From the cell containing the given text, extract its center point as (x, y) coordinate. 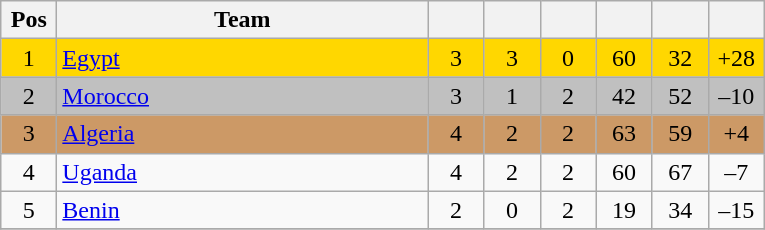
Uganda (242, 172)
19 (624, 210)
5 (29, 210)
–15 (736, 210)
–10 (736, 96)
–7 (736, 172)
Pos (29, 20)
Algeria (242, 134)
63 (624, 134)
Team (242, 20)
+28 (736, 58)
52 (680, 96)
67 (680, 172)
Egypt (242, 58)
Morocco (242, 96)
32 (680, 58)
59 (680, 134)
42 (624, 96)
34 (680, 210)
Benin (242, 210)
+4 (736, 134)
